Scan for the cell matching the given text and deliver its [X, Y] coordinate at center. 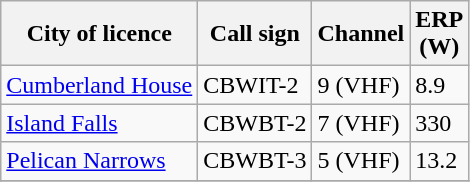
Island Falls [100, 123]
9 (VHF) [361, 85]
Pelican Narrows [100, 161]
CBWBT-3 [255, 161]
CBWIT-2 [255, 85]
Cumberland House [100, 85]
Call sign [255, 34]
Channel [361, 34]
ERP(W) [440, 34]
330 [440, 123]
City of licence [100, 34]
5 (VHF) [361, 161]
8.9 [440, 85]
CBWBT-2 [255, 123]
13.2 [440, 161]
7 (VHF) [361, 123]
